For the text-containing cell, return its midpoint in [x, y] coordinate format. 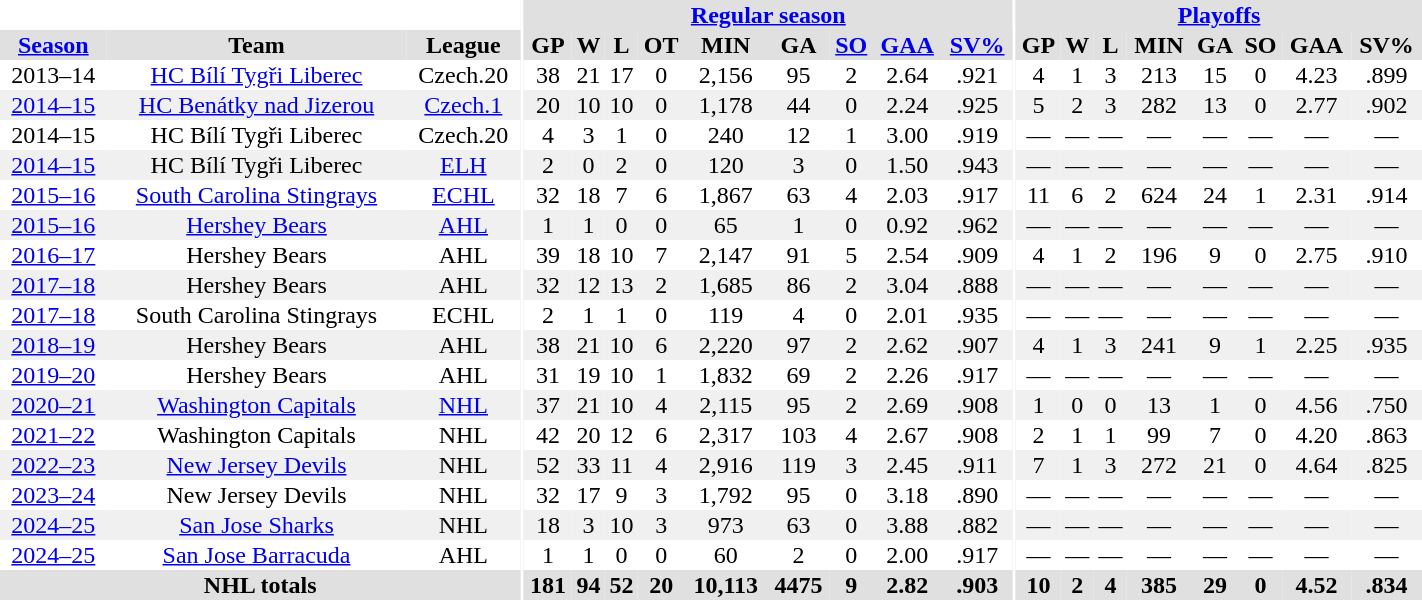
2.01 [908, 315]
4.20 [1316, 435]
HC Benátky nad Jizerou [257, 105]
4475 [798, 585]
19 [588, 375]
2.69 [908, 405]
103 [798, 435]
2.00 [908, 555]
60 [726, 555]
2020–21 [54, 405]
League [463, 45]
99 [1159, 435]
Season [54, 45]
4.23 [1316, 75]
1,867 [726, 195]
2.26 [908, 375]
29 [1215, 585]
4.64 [1316, 465]
2,115 [726, 405]
0.92 [908, 225]
10,113 [726, 585]
2.24 [908, 105]
1,832 [726, 375]
.750 [1386, 405]
.888 [978, 285]
1,792 [726, 495]
91 [798, 255]
.914 [1386, 195]
240 [726, 135]
3.18 [908, 495]
2016–17 [54, 255]
181 [548, 585]
.863 [1386, 435]
97 [798, 345]
.943 [978, 165]
2021–22 [54, 435]
44 [798, 105]
2,156 [726, 75]
1,178 [726, 105]
385 [1159, 585]
1,685 [726, 285]
Czech.1 [463, 105]
3.04 [908, 285]
NHL totals [260, 585]
2019–20 [54, 375]
2022–23 [54, 465]
282 [1159, 105]
15 [1215, 75]
ELH [463, 165]
2,916 [726, 465]
86 [798, 285]
.834 [1386, 585]
2.54 [908, 255]
196 [1159, 255]
2,220 [726, 345]
33 [588, 465]
4.56 [1316, 405]
.910 [1386, 255]
.925 [978, 105]
973 [726, 525]
2,147 [726, 255]
.909 [978, 255]
31 [548, 375]
.825 [1386, 465]
241 [1159, 345]
69 [798, 375]
2023–24 [54, 495]
2.82 [908, 585]
OT [661, 45]
624 [1159, 195]
39 [548, 255]
3.88 [908, 525]
Regular season [768, 15]
.919 [978, 135]
2.64 [908, 75]
2.31 [1316, 195]
Playoffs [1219, 15]
2018–19 [54, 345]
24 [1215, 195]
2.62 [908, 345]
2.03 [908, 195]
Team [257, 45]
.890 [978, 495]
.962 [978, 225]
1.50 [908, 165]
.911 [978, 465]
.899 [1386, 75]
42 [548, 435]
.921 [978, 75]
2.45 [908, 465]
2,317 [726, 435]
.902 [1386, 105]
.903 [978, 585]
272 [1159, 465]
2.75 [1316, 255]
.907 [978, 345]
4.52 [1316, 585]
94 [588, 585]
3.00 [908, 135]
37 [548, 405]
2.67 [908, 435]
65 [726, 225]
.882 [978, 525]
2.77 [1316, 105]
2.25 [1316, 345]
2013–14 [54, 75]
San Jose Sharks [257, 525]
San Jose Barracuda [257, 555]
213 [1159, 75]
120 [726, 165]
